Find where the given text appears and provide that cell's center as [X, Y] coordinate. 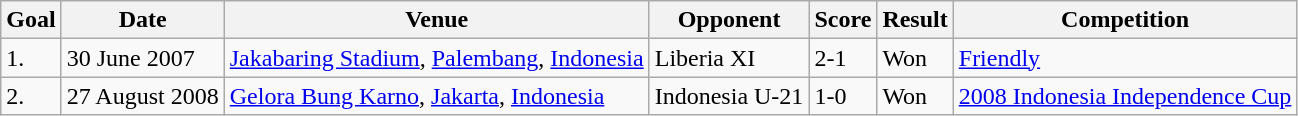
Goal [31, 20]
30 June 2007 [142, 58]
Competition [1125, 20]
2-1 [843, 58]
Jakabaring Stadium, Palembang, Indonesia [436, 58]
Venue [436, 20]
1-0 [843, 96]
Liberia XI [729, 58]
Friendly [1125, 58]
Score [843, 20]
27 August 2008 [142, 96]
2. [31, 96]
2008 Indonesia Independence Cup [1125, 96]
Date [142, 20]
Indonesia U-21 [729, 96]
Result [915, 20]
Gelora Bung Karno, Jakarta, Indonesia [436, 96]
Opponent [729, 20]
1. [31, 58]
